Pinpoint the cell where the given text exists, returning its [x, y] midpoint coordinate. 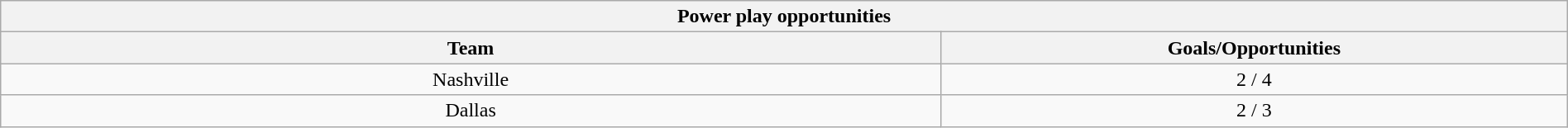
Power play opportunities [784, 17]
Goals/Opportunities [1254, 48]
Team [471, 48]
Nashville [471, 79]
Dallas [471, 111]
2 / 3 [1254, 111]
2 / 4 [1254, 79]
